Search for the cell housing the specified text and yield its (x, y) center coordinate. 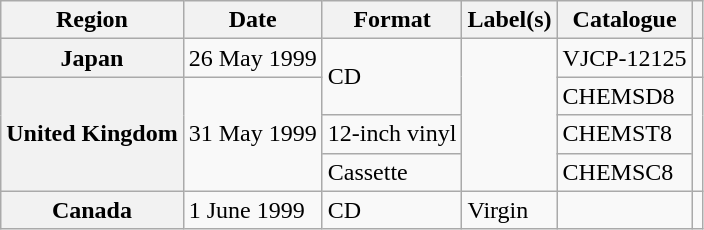
Catalogue (624, 20)
Cassette (392, 172)
Date (252, 20)
26 May 1999 (252, 58)
Region (92, 20)
CHEMSC8 (624, 172)
Virgin (510, 210)
CHEMST8 (624, 134)
Format (392, 20)
1 June 1999 (252, 210)
CHEMSD8 (624, 96)
Canada (92, 210)
Japan (92, 58)
United Kingdom (92, 134)
VJCP-12125 (624, 58)
12-inch vinyl (392, 134)
Label(s) (510, 20)
31 May 1999 (252, 134)
